From the cell containing the given text, extract its center point as [x, y] coordinate. 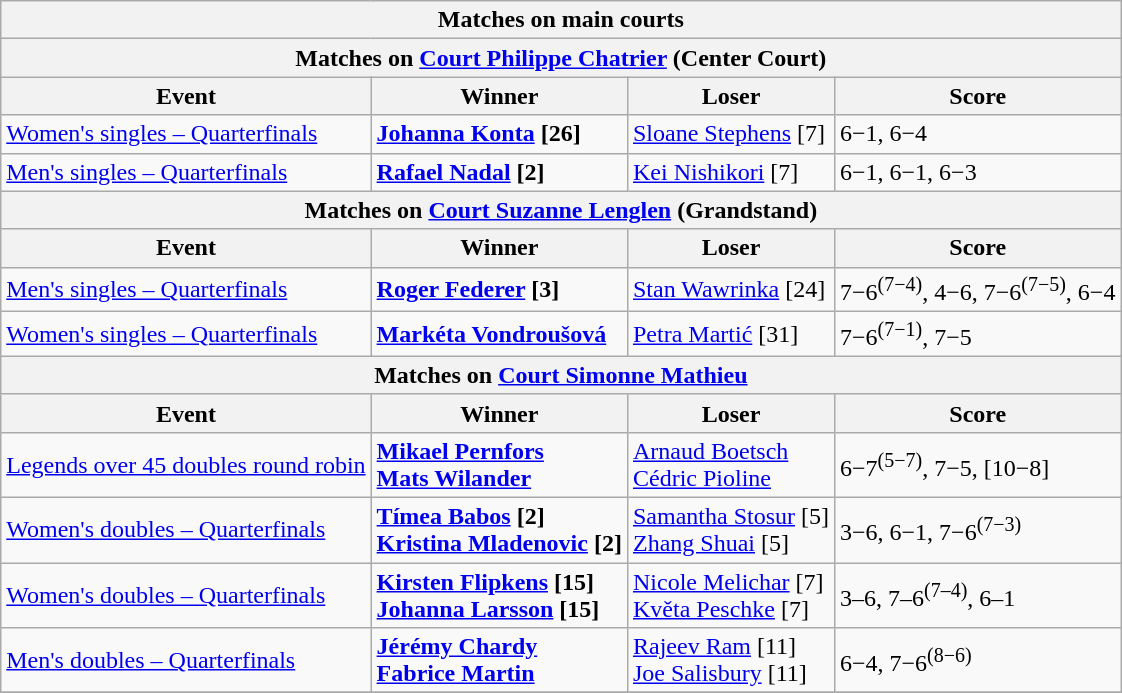
Rajeev Ram [11] Joe Salisbury [11] [730, 660]
Kei Nishikori [7] [730, 172]
Arnaud Boetsch Cédric Pioline [730, 464]
Tímea Babos [2] Kristina Mladenovic [2] [499, 530]
6−1, 6−1, 6−3 [978, 172]
Stan Wawrinka [24] [730, 290]
6−4, 7−6(8−6) [978, 660]
Markéta Vondroušová [499, 334]
Matches on Court Philippe Chatrier (Center Court) [561, 58]
Sloane Stephens [7] [730, 134]
Matches on main courts [561, 20]
6−1, 6−4 [978, 134]
Legends over 45 doubles round robin [186, 464]
7−6(7−1), 7−5 [978, 334]
Petra Martić [31] [730, 334]
6−7(5−7), 7−5, [10−8] [978, 464]
Samantha Stosur [5] Zhang Shuai [5] [730, 530]
Kirsten Flipkens [15] Johanna Larsson [15] [499, 596]
3−6, 6−1, 7−6(7−3) [978, 530]
Mikael Pernfors Mats Wilander [499, 464]
Matches on Court Suzanne Lenglen (Grandstand) [561, 210]
Roger Federer [3] [499, 290]
7−6(7−4), 4−6, 7−6(7−5), 6−4 [978, 290]
Rafael Nadal [2] [499, 172]
Nicole Melichar [7] Květa Peschke [7] [730, 596]
Men's doubles – Quarterfinals [186, 660]
3–6, 7–6(7–4), 6–1 [978, 596]
Matches on Court Simonne Mathieu [561, 375]
Johanna Konta [26] [499, 134]
Jérémy Chardy Fabrice Martin [499, 660]
